Search for the cell housing the specified text and yield its [x, y] center coordinate. 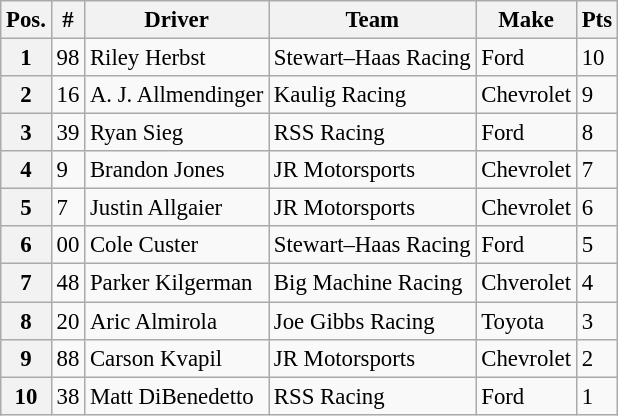
Big Machine Racing [372, 283]
Toyota [526, 321]
Carson Kvapil [177, 358]
Kaulig Racing [372, 95]
Chverolet [526, 283]
20 [68, 321]
Make [526, 20]
Matt DiBenedetto [177, 396]
Pts [596, 20]
A. J. Allmendinger [177, 95]
38 [68, 396]
48 [68, 283]
Pos. [26, 20]
Team [372, 20]
Riley Herbst [177, 58]
Brandon Jones [177, 170]
Cole Custer [177, 245]
Parker Kilgerman [177, 283]
16 [68, 95]
88 [68, 358]
# [68, 20]
00 [68, 245]
39 [68, 133]
98 [68, 58]
Ryan Sieg [177, 133]
Driver [177, 20]
Justin Allgaier [177, 208]
Joe Gibbs Racing [372, 321]
Aric Almirola [177, 321]
